Detect which cell encompasses the target text, then output its [x, y] center coordinate. 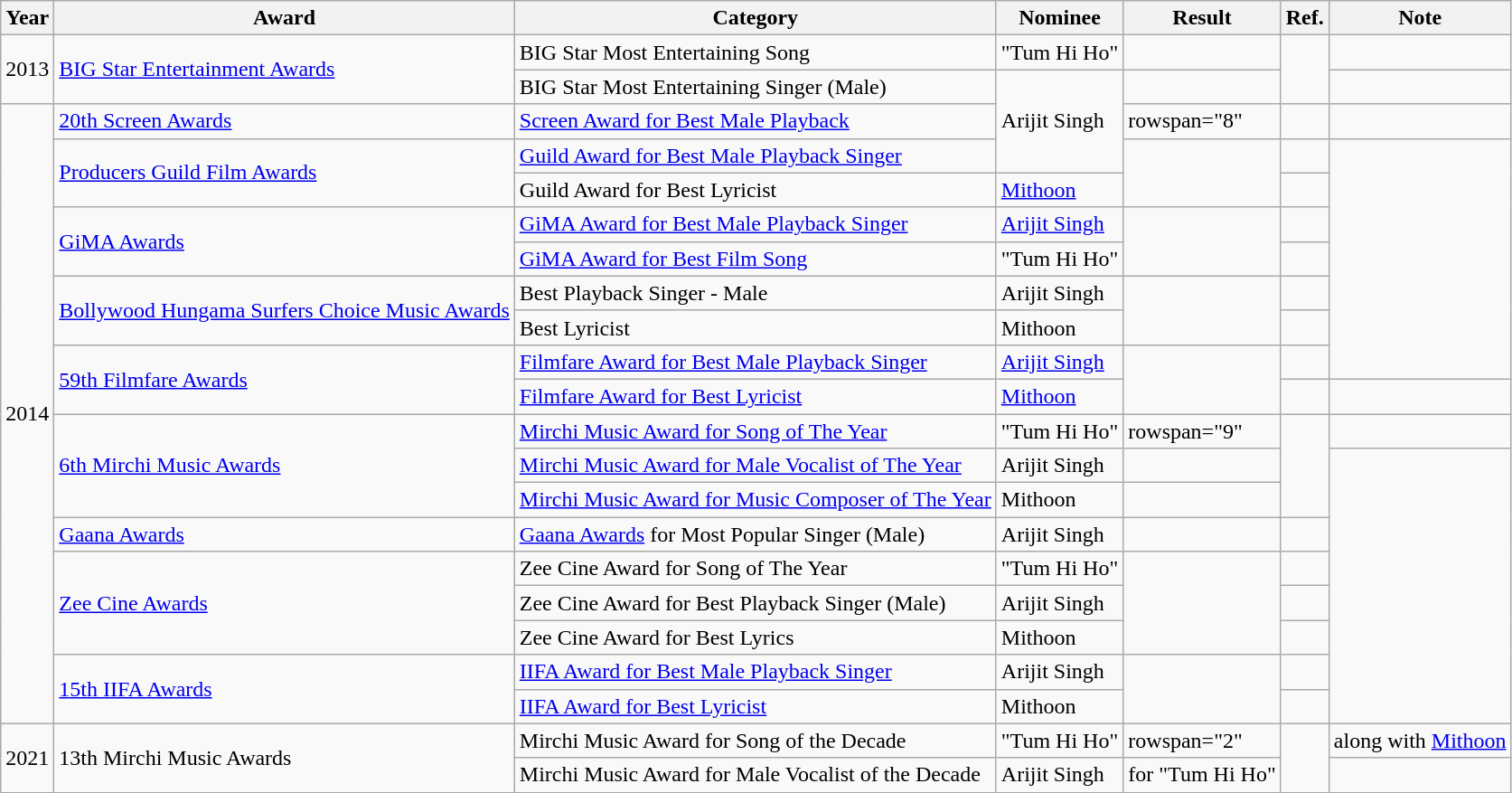
Ref. [1305, 18]
GiMA Awards [284, 241]
Zee Cine Award for Song of The Year [756, 569]
Zee Cine Award for Best Lyrics [756, 637]
59th Filmfare Awards [284, 379]
Mirchi Music Award for Male Vocalist of the Decade [756, 775]
Note [1420, 18]
Best Lyricist [756, 327]
GiMA Award for Best Film Song [756, 259]
Year [27, 18]
Award [284, 18]
13th Mirchi Music Awards [284, 758]
6th Mirchi Music Awards [284, 466]
Mirchi Music Award for Song of the Decade [756, 741]
Filmfare Award for Best Male Playback Singer [756, 362]
Guild Award for Best Lyricist [756, 190]
Nominee [1059, 18]
Result [1202, 18]
along with Mithoon [1420, 741]
Category [756, 18]
GiMA Award for Best Male Playback Singer [756, 224]
for "Tum Hi Ho" [1202, 775]
rowspan="8" [1202, 121]
BIG Star Entertainment Awards [284, 70]
Screen Award for Best Male Playback [756, 121]
IIFA Award for Best Male Playback Singer [756, 672]
BIG Star Most Entertaining Song [756, 52]
Gaana Awards for Most Popular Singer (Male) [756, 534]
2021 [27, 758]
Gaana Awards [284, 534]
Zee Cine Award for Best Playback Singer (Male) [756, 603]
rowspan="2" [1202, 741]
Producers Guild Film Awards [284, 173]
Bollywood Hungama Surfers Choice Music Awards [284, 310]
Best Playback Singer - Male [756, 293]
Mirchi Music Award for Male Vocalist of The Year [756, 466]
rowspan="9" [1202, 431]
Mirchi Music Award for Song of The Year [756, 431]
Zee Cine Awards [284, 603]
Filmfare Award for Best Lyricist [756, 396]
IIFA Award for Best Lyricist [756, 706]
BIG Star Most Entertaining Singer (Male) [756, 87]
2014 [27, 414]
15th IIFA Awards [284, 689]
Guild Award for Best Male Playback Singer [756, 156]
Mirchi Music Award for Music Composer of The Year [756, 500]
20th Screen Awards [284, 121]
2013 [27, 70]
